Find where the given text appears and provide that cell's center as (x, y) coordinate. 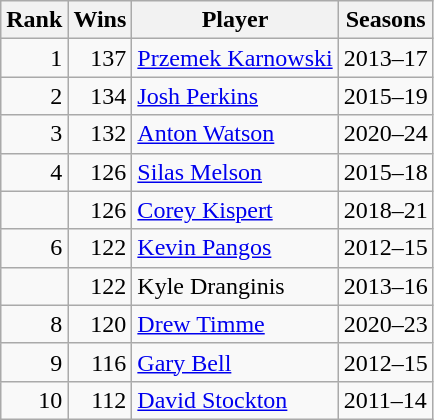
132 (100, 134)
Przemek Karnowski (235, 58)
3 (34, 134)
8 (34, 324)
120 (100, 324)
2011–14 (386, 400)
Rank (34, 20)
2015–19 (386, 96)
2020–24 (386, 134)
2013–17 (386, 58)
9 (34, 362)
Gary Bell (235, 362)
1 (34, 58)
116 (100, 362)
137 (100, 58)
Seasons (386, 20)
Wins (100, 20)
Player (235, 20)
2 (34, 96)
Anton Watson (235, 134)
4 (34, 172)
Silas Melson (235, 172)
Kyle Dranginis (235, 286)
2013–16 (386, 286)
Corey Kispert (235, 210)
Kevin Pangos (235, 248)
6 (34, 248)
2015–18 (386, 172)
Josh Perkins (235, 96)
134 (100, 96)
David Stockton (235, 400)
2018–21 (386, 210)
112 (100, 400)
Drew Timme (235, 324)
2020–23 (386, 324)
10 (34, 400)
